Extract the [x, y] coordinate from the center of the cell holding the provided text.  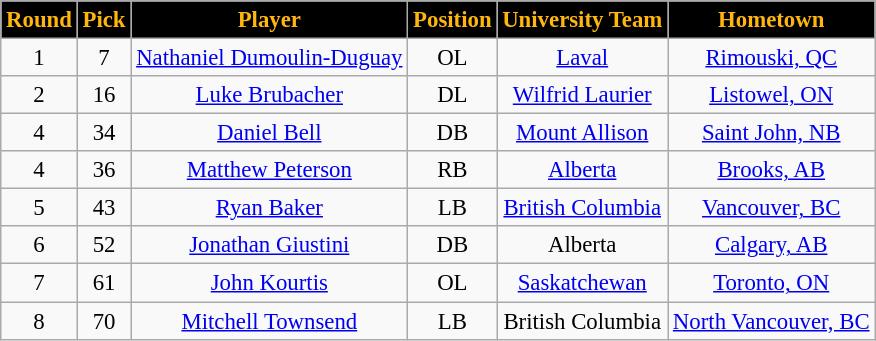
16 [104, 95]
Rimouski, QC [772, 58]
North Vancouver, BC [772, 321]
Mitchell Townsend [270, 321]
52 [104, 245]
Saint John, NB [772, 133]
Mount Allison [582, 133]
University Team [582, 20]
Laval [582, 58]
Vancouver, BC [772, 208]
Jonathan Giustini [270, 245]
Ryan Baker [270, 208]
Position [452, 20]
DL [452, 95]
Brooks, AB [772, 170]
70 [104, 321]
Nathaniel Dumoulin-Duguay [270, 58]
Hometown [772, 20]
Listowel, ON [772, 95]
Toronto, ON [772, 283]
8 [39, 321]
John Kourtis [270, 283]
1 [39, 58]
RB [452, 170]
Saskatchewan [582, 283]
61 [104, 283]
2 [39, 95]
34 [104, 133]
5 [39, 208]
Daniel Bell [270, 133]
Calgary, AB [772, 245]
Matthew Peterson [270, 170]
36 [104, 170]
Wilfrid Laurier [582, 95]
Round [39, 20]
Pick [104, 20]
Player [270, 20]
Luke Brubacher [270, 95]
43 [104, 208]
6 [39, 245]
